Scan for the cell matching the given text and deliver its (X, Y) coordinate at center. 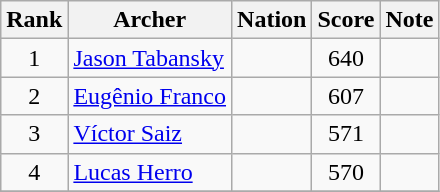
570 (346, 172)
640 (346, 58)
Nation (272, 20)
Víctor Saiz (150, 134)
Note (410, 20)
Score (346, 20)
Eugênio Franco (150, 96)
Archer (150, 20)
607 (346, 96)
571 (346, 134)
Lucas Herro (150, 172)
2 (34, 96)
Jason Tabansky (150, 58)
Rank (34, 20)
4 (34, 172)
3 (34, 134)
1 (34, 58)
